From the cell containing the given text, extract its center point as [X, Y] coordinate. 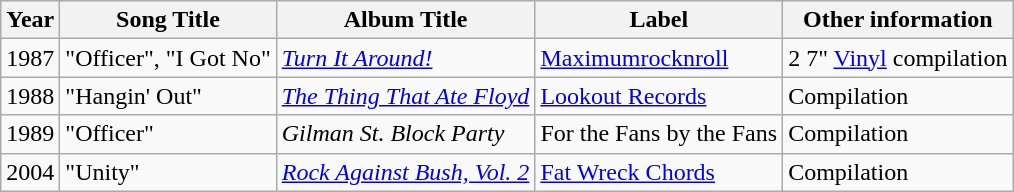
For the Fans by the Fans [659, 134]
"Officer", "I Got No" [168, 58]
Rock Against Bush, Vol. 2 [406, 172]
2 7" Vinyl compilation [898, 58]
2004 [30, 172]
Other information [898, 20]
Year [30, 20]
Lookout Records [659, 96]
"Unity" [168, 172]
Maximumrocknroll [659, 58]
1988 [30, 96]
"Officer" [168, 134]
Fat Wreck Chords [659, 172]
Turn It Around! [406, 58]
"Hangin' Out" [168, 96]
Gilman St. Block Party [406, 134]
Song Title [168, 20]
Label [659, 20]
The Thing That Ate Floyd [406, 96]
Album Title [406, 20]
1987 [30, 58]
1989 [30, 134]
